For the text-containing cell, return its midpoint in [x, y] coordinate format. 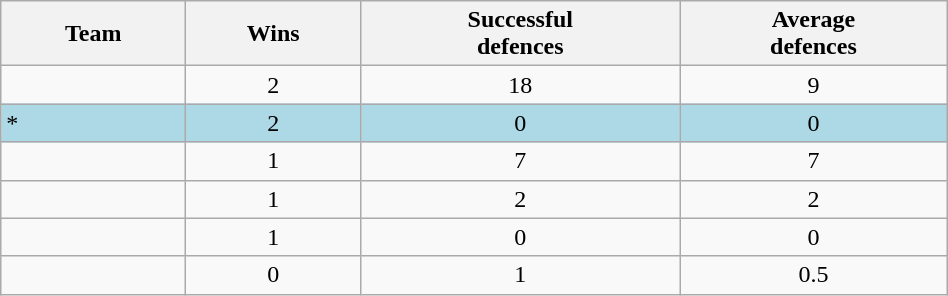
Wins [274, 34]
0.5 [814, 275]
9 [814, 85]
* [94, 123]
Averagedefences [814, 34]
18 [520, 85]
Team [94, 34]
Successfuldefences [520, 34]
